Return the [x, y] coordinate for the center point of the cell that contains the specified text.  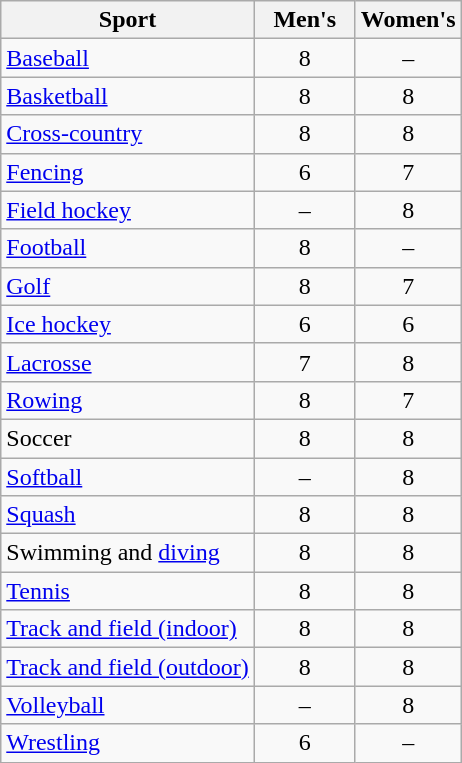
Basketball [128, 96]
Lacrosse [128, 362]
Track and field (indoor) [128, 629]
Softball [128, 477]
Field hockey [128, 210]
Volleyball [128, 705]
Squash [128, 515]
Ice hockey [128, 324]
Rowing [128, 400]
Baseball [128, 58]
Track and field (outdoor) [128, 667]
Cross-country [128, 134]
Sport [128, 20]
Women's [408, 20]
Swimming and diving [128, 553]
Soccer [128, 438]
Tennis [128, 591]
Men's [304, 20]
Wrestling [128, 743]
Golf [128, 286]
Fencing [128, 172]
Football [128, 248]
